For the text-containing cell, return its midpoint in [X, Y] coordinate format. 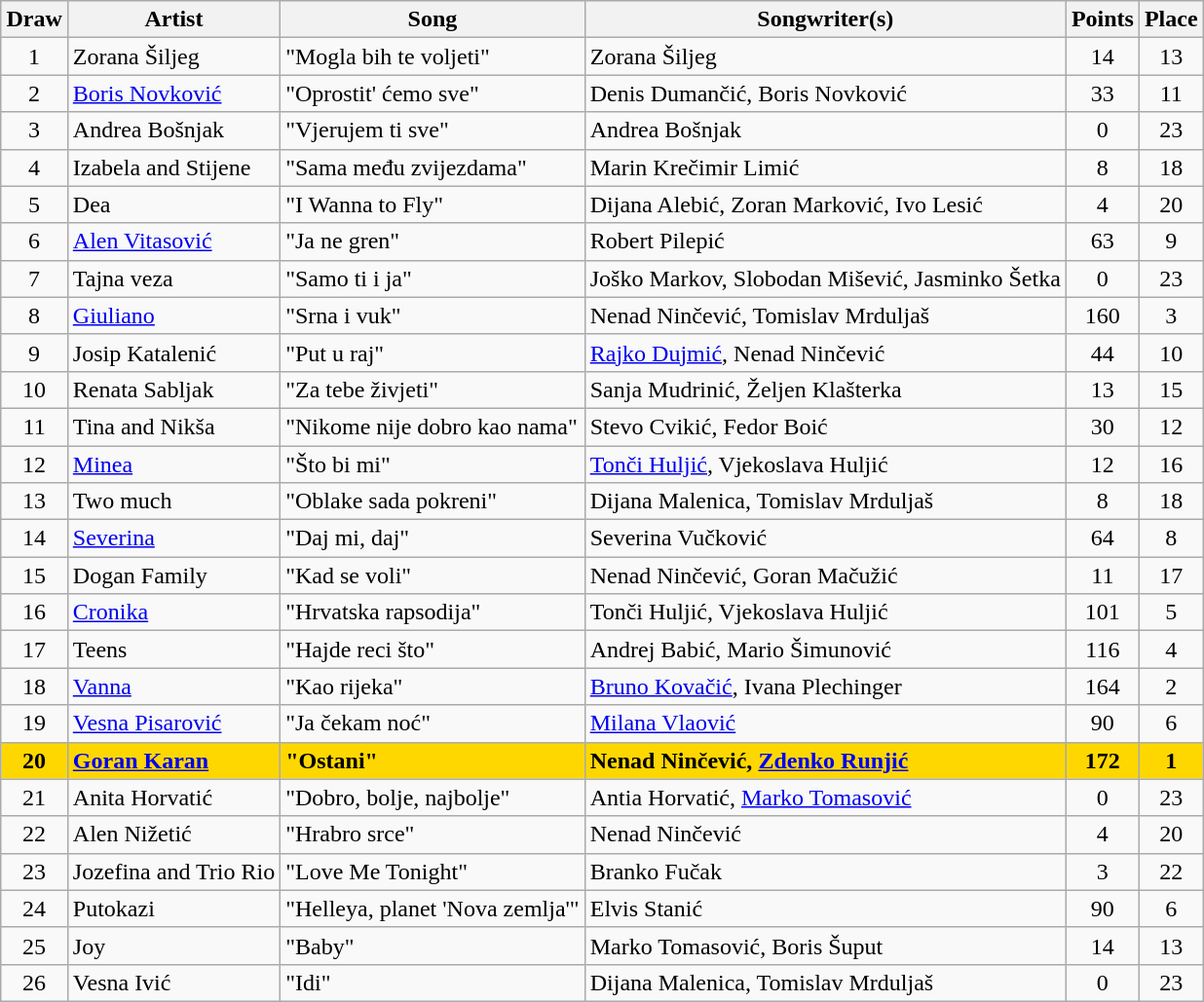
24 [34, 909]
44 [1103, 353]
"Hrabro srce" [433, 835]
30 [1103, 427]
Sanja Mudrinić, Željen Klašterka [825, 390]
Alen Nižetić [173, 835]
Izabela and Stijene [173, 167]
Vesna Pisarović [173, 724]
"Idi" [433, 983]
"Srna i vuk" [433, 315]
Anita Horvatić [173, 798]
Goran Karan [173, 761]
Nenad Ninčević [825, 835]
21 [34, 798]
Marin Krečimir Limić [825, 167]
Dogan Family [173, 575]
Joy [173, 946]
Vanna [173, 687]
Dea [173, 204]
Denis Dumančić, Boris Novković [825, 93]
"Nikome nije dobro kao nama" [433, 427]
Andrej Babić, Mario Šimunović [825, 649]
Two much [173, 501]
"Helleya, planet 'Nova zemlja'" [433, 909]
"Ja čekam noć" [433, 724]
"Sama među zvijezdama" [433, 167]
"Love Me Tonight" [433, 872]
Cronika [173, 612]
Boris Novković [173, 93]
Milana Vlaović [825, 724]
"Put u raj" [433, 353]
"Daj mi, daj" [433, 538]
Teens [173, 649]
Josip Katalenić [173, 353]
Alen Vitasović [173, 241]
"Kad se voli" [433, 575]
Songwriter(s) [825, 19]
"Hrvatska rapsodija" [433, 612]
116 [1103, 649]
160 [1103, 315]
26 [34, 983]
Antia Horvatić, Marko Tomasović [825, 798]
"Baby" [433, 946]
Jozefina and Trio Rio [173, 872]
Artist [173, 19]
Tajna veza [173, 278]
Place [1171, 19]
Stevo Cvikić, Fedor Boić [825, 427]
25 [34, 946]
19 [34, 724]
"Dobro, bolje, najbolje" [433, 798]
"Što bi mi" [433, 464]
Draw [34, 19]
Vesna Ivić [173, 983]
Elvis Stanić [825, 909]
Dijana Alebić, Zoran Marković, Ivo Lesić [825, 204]
7 [34, 278]
Nenad Ninčević, Tomislav Mrduljaš [825, 315]
"Kao rijeka" [433, 687]
"Hajde reci što" [433, 649]
"Oblake sada pokreni" [433, 501]
Points [1103, 19]
Giuliano [173, 315]
Marko Tomasović, Boris Šuput [825, 946]
Severina [173, 538]
Branko Fučak [825, 872]
Tina and Nikša [173, 427]
"Za tebe živjeti" [433, 390]
Joško Markov, Slobodan Mišević, Jasminko Šetka [825, 278]
Minea [173, 464]
Robert Pilepić [825, 241]
"I Wanna to Fly" [433, 204]
172 [1103, 761]
Putokazi [173, 909]
"Mogla bih te voljeti" [433, 56]
63 [1103, 241]
"Vjerujem ti sve" [433, 130]
Bruno Kovačić, Ivana Plechinger [825, 687]
64 [1103, 538]
Song [433, 19]
33 [1103, 93]
"Samo ti i ja" [433, 278]
Rajko Dujmić, Nenad Ninčević [825, 353]
101 [1103, 612]
Renata Sabljak [173, 390]
Nenad Ninčević, Zdenko Runjić [825, 761]
Severina Vučković [825, 538]
"Ja ne gren" [433, 241]
"Oprostit' ćemo sve" [433, 93]
164 [1103, 687]
Nenad Ninčević, Goran Mačužić [825, 575]
"Ostani" [433, 761]
